Determine the (X, Y) coordinate at the center of the cell enclosing the given text.  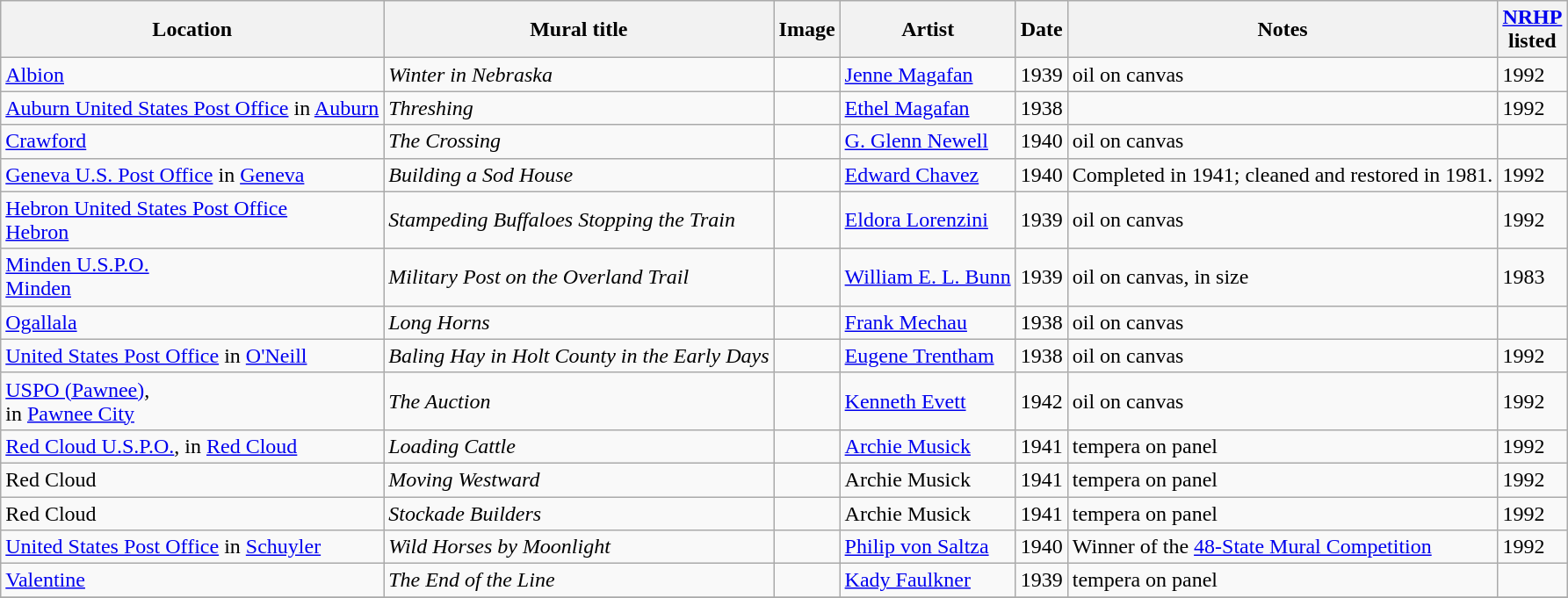
1942 (1042, 400)
Threshing (579, 108)
Building a Sod House (579, 175)
Frank Mechau (928, 322)
United States Post Office in Schuyler (192, 547)
Eldora Lorenzini (928, 220)
Baling Hay in Holt County in the Early Days (579, 356)
Kenneth Evett (928, 400)
Ethel Magafan (928, 108)
Valentine (192, 580)
Geneva U.S. Post Office in Geneva (192, 175)
The Auction (579, 400)
Hebron United States Post OfficeHebron (192, 220)
NRHPlisted (1532, 30)
oil on canvas, in size (1283, 277)
Location (192, 30)
Eugene Trentham (928, 356)
Red Cloud U.S.P.O., in Red Cloud (192, 446)
Winter in Nebraska (579, 75)
Jenne Magafan (928, 75)
Loading Cattle (579, 446)
The End of the Line (579, 580)
Auburn United States Post Office in Auburn (192, 108)
Mural title (579, 30)
Stockade Builders (579, 514)
G. Glenn Newell (928, 141)
Winner of the 48-State Mural Competition (1283, 547)
Image (806, 30)
Edward Chavez (928, 175)
Military Post on the Overland Trail (579, 277)
Philip von Saltza (928, 547)
William E. L. Bunn (928, 277)
Completed in 1941; cleaned and restored in 1981. (1283, 175)
Moving Westward (579, 479)
Notes (1283, 30)
Ogallala (192, 322)
Long Horns (579, 322)
USPO (Pawnee),in Pawnee City (192, 400)
1983 (1532, 277)
Wild Horses by Moonlight (579, 547)
Date (1042, 30)
Stampeding Buffaloes Stopping the Train (579, 220)
The Crossing (579, 141)
Crawford (192, 141)
Kady Faulkner (928, 580)
United States Post Office in O'Neill (192, 356)
Artist (928, 30)
Minden U.S.P.O.Minden (192, 277)
Albion (192, 75)
